Locate the cell with the specified text and output its [X, Y] center coordinate. 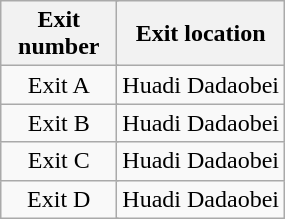
Exit number [59, 34]
Exit location [201, 34]
Exit C [59, 161]
Exit D [59, 199]
Exit B [59, 123]
Exit A [59, 85]
